Determine the [X, Y] coordinate at the center of the cell enclosing the given text.  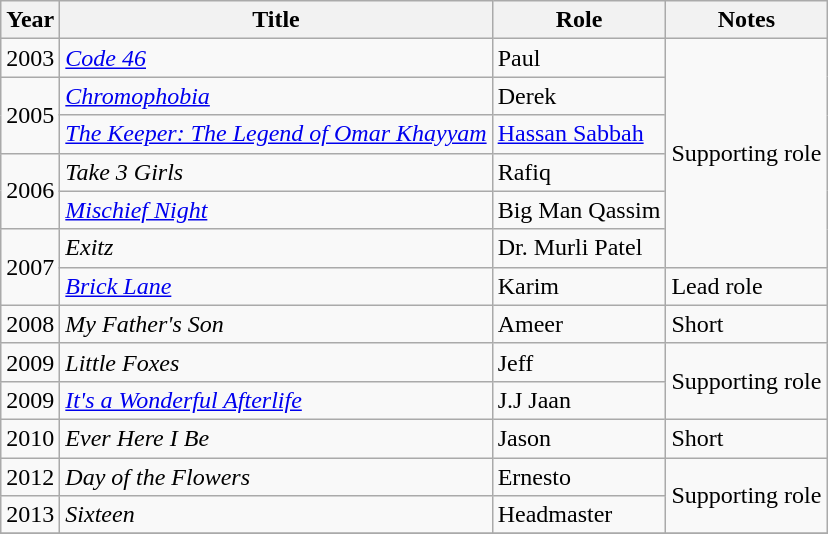
Little Foxes [276, 362]
2003 [30, 58]
Chromophobia [276, 96]
Hassan Sabbah [579, 134]
Year [30, 20]
2005 [30, 115]
Lead role [746, 286]
My Father's Son [276, 324]
Jason [579, 438]
2013 [30, 515]
Derek [579, 96]
The Keeper: The Legend of Omar Khayyam [276, 134]
Sixteen [276, 515]
Title [276, 20]
Take 3 Girls [276, 172]
2012 [30, 477]
Notes [746, 20]
2008 [30, 324]
It's a Wonderful Afterlife [276, 400]
Day of the Flowers [276, 477]
Headmaster [579, 515]
Rafiq [579, 172]
Brick Lane [276, 286]
J.J Jaan [579, 400]
Karim [579, 286]
Ever Here I Be [276, 438]
Paul [579, 58]
2007 [30, 267]
Exitz [276, 248]
Big Man Qassim [579, 210]
Ameer [579, 324]
Mischief Night [276, 210]
Ernesto [579, 477]
2010 [30, 438]
2006 [30, 191]
Jeff [579, 362]
Dr. Murli Patel [579, 248]
Code 46 [276, 58]
Role [579, 20]
